Locate the cell with the specified text and output its [X, Y] center coordinate. 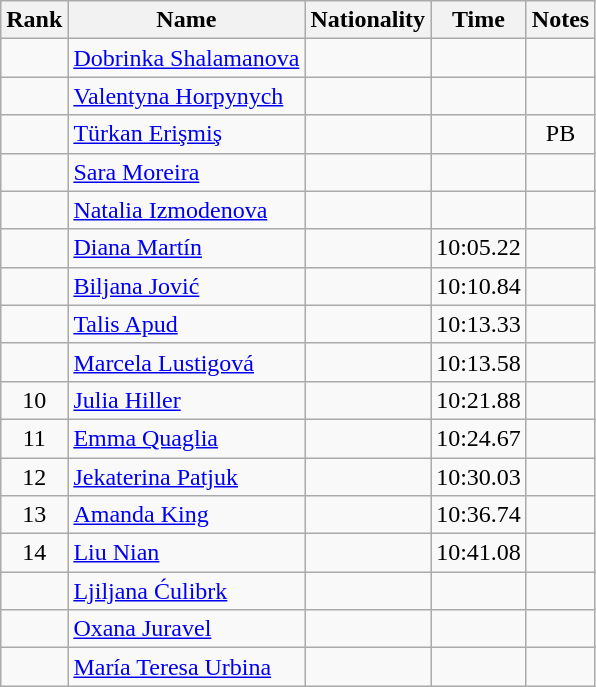
Oxana Juravel [186, 629]
Ljiljana Ćulibrk [186, 591]
Nationality [368, 20]
Marcela Lustigová [186, 362]
10:05.22 [479, 248]
10:30.03 [479, 477]
10:21.88 [479, 400]
Dobrinka Shalamanova [186, 58]
10:41.08 [479, 553]
10:10.84 [479, 286]
10:36.74 [479, 515]
Diana Martín [186, 248]
Jekaterina Patjuk [186, 477]
12 [34, 477]
13 [34, 515]
Liu Nian [186, 553]
Biljana Jović [186, 286]
Emma Quaglia [186, 438]
Valentyna Horpynych [186, 96]
Amanda King [186, 515]
10:13.33 [479, 324]
Sara Moreira [186, 172]
Notes [560, 20]
10:24.67 [479, 438]
María Teresa Urbina [186, 667]
Natalia Izmodenova [186, 210]
Türkan Erişmiş [186, 134]
Talis Apud [186, 324]
Julia Hiller [186, 400]
Time [479, 20]
Rank [34, 20]
11 [34, 438]
10:13.58 [479, 362]
14 [34, 553]
Name [186, 20]
10 [34, 400]
PB [560, 134]
